Detect which cell encompasses the target text, then output its (x, y) center coordinate. 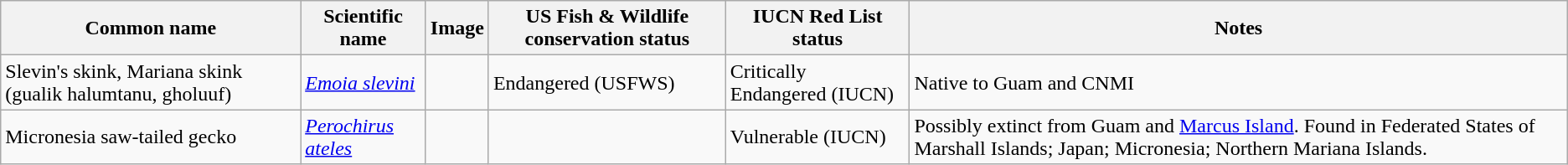
Micronesia saw-tailed gecko (151, 137)
Vulnerable (IUCN) (818, 137)
Common name (151, 28)
Notes (1238, 28)
Endangered (USFWS) (606, 82)
Scientific name (364, 28)
Critically Endangered (IUCN) (818, 82)
IUCN Red List status (818, 28)
US Fish & Wildlife conservation status (606, 28)
Possibly extinct from Guam and Marcus Island. Found in Federated States of Marshall Islands; Japan; Micronesia; Northern Mariana Islands. (1238, 137)
Perochirus ateles (364, 137)
Emoia slevini (364, 82)
Image (457, 28)
Native to Guam and CNMI (1238, 82)
Slevin's skink, Mariana skink (gualik halumtanu, gholuuf) (151, 82)
